Detect which cell encompasses the target text, then output its (X, Y) center coordinate. 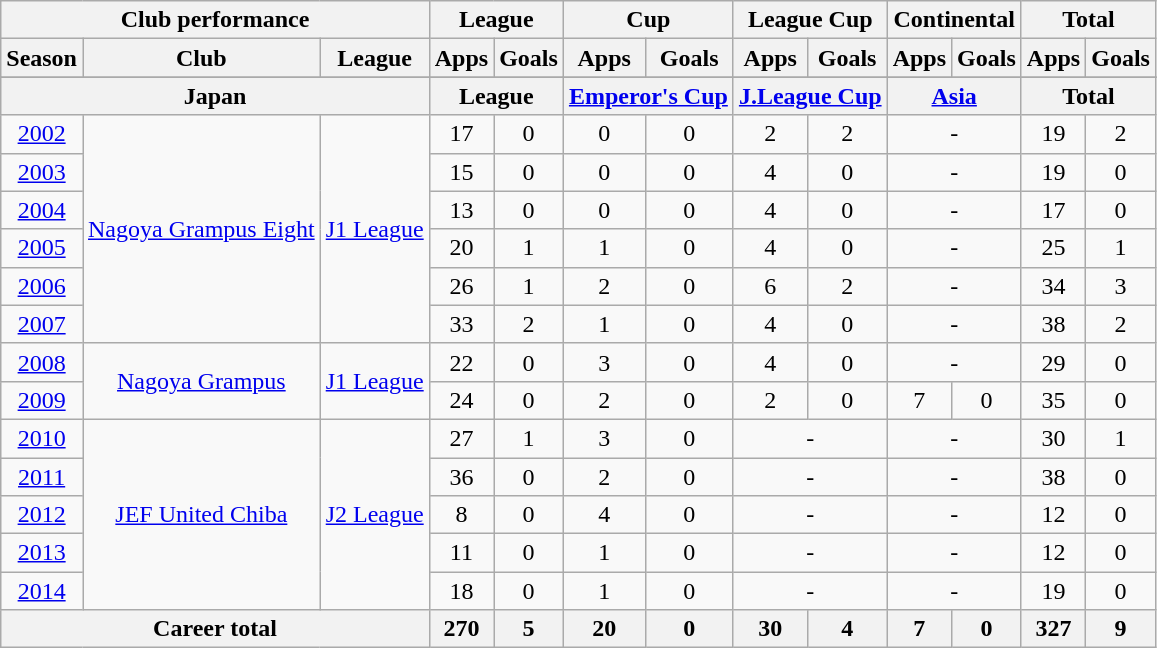
2014 (42, 591)
8 (461, 515)
25 (1053, 248)
Emperor's Cup (648, 96)
Season (42, 58)
2003 (42, 172)
5 (529, 629)
Club (201, 58)
Club performance (215, 20)
2006 (42, 286)
Japan (215, 96)
Asia (954, 96)
34 (1053, 286)
Nagoya Grampus Eight (201, 229)
J.League Cup (810, 96)
26 (461, 286)
9 (1121, 629)
22 (461, 362)
11 (461, 553)
6 (770, 286)
27 (461, 438)
18 (461, 591)
2002 (42, 134)
2007 (42, 324)
15 (461, 172)
Nagoya Grampus (201, 381)
2011 (42, 477)
327 (1053, 629)
2013 (42, 553)
35 (1053, 400)
2010 (42, 438)
League Cup (810, 20)
2005 (42, 248)
36 (461, 477)
2004 (42, 210)
13 (461, 210)
24 (461, 400)
Continental (954, 20)
33 (461, 324)
2012 (42, 515)
270 (461, 629)
2008 (42, 362)
2009 (42, 400)
J2 League (374, 514)
JEF United Chiba (201, 514)
Career total (215, 629)
Cup (648, 20)
29 (1053, 362)
